Detect which cell encompasses the target text, then output its (X, Y) center coordinate. 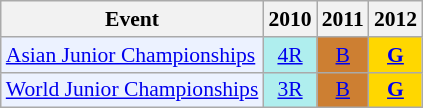
4R (290, 55)
Asian Junior Championships (132, 55)
2010 (290, 19)
2011 (343, 19)
World Junior Championships (132, 90)
Event (132, 19)
2012 (396, 19)
3R (290, 90)
